Capture the cell that displays the provided text and extract its (x, y) central coordinate. 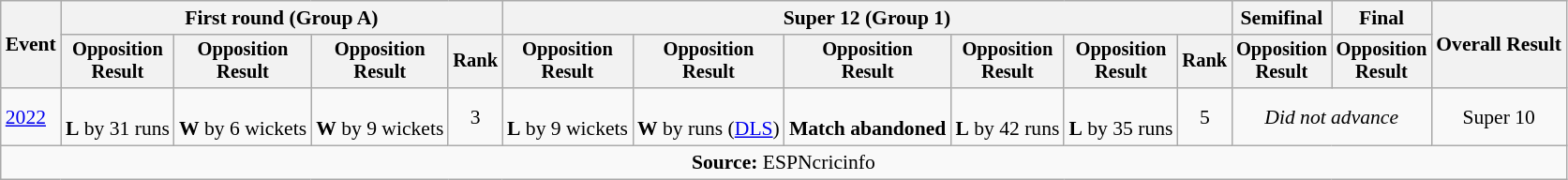
Event (31, 45)
First round (Group A) (281, 18)
Final (1381, 18)
W by 6 wickets (243, 116)
W by runs (DLS) (709, 116)
Semifinal (1282, 18)
Super 12 (Group 1) (867, 18)
L by 42 runs (1007, 116)
Super 10 (1499, 116)
L by 35 runs (1121, 116)
W by 9 wickets (380, 116)
Source: ESPNcricinfo (784, 163)
L by 9 wickets (568, 116)
Match abandoned (868, 116)
3 (475, 116)
5 (1204, 116)
Did not advance (1331, 116)
Overall Result (1499, 45)
L by 31 runs (118, 116)
2022 (31, 116)
